Determine the [x, y] coordinate at the center of the cell enclosing the given text.  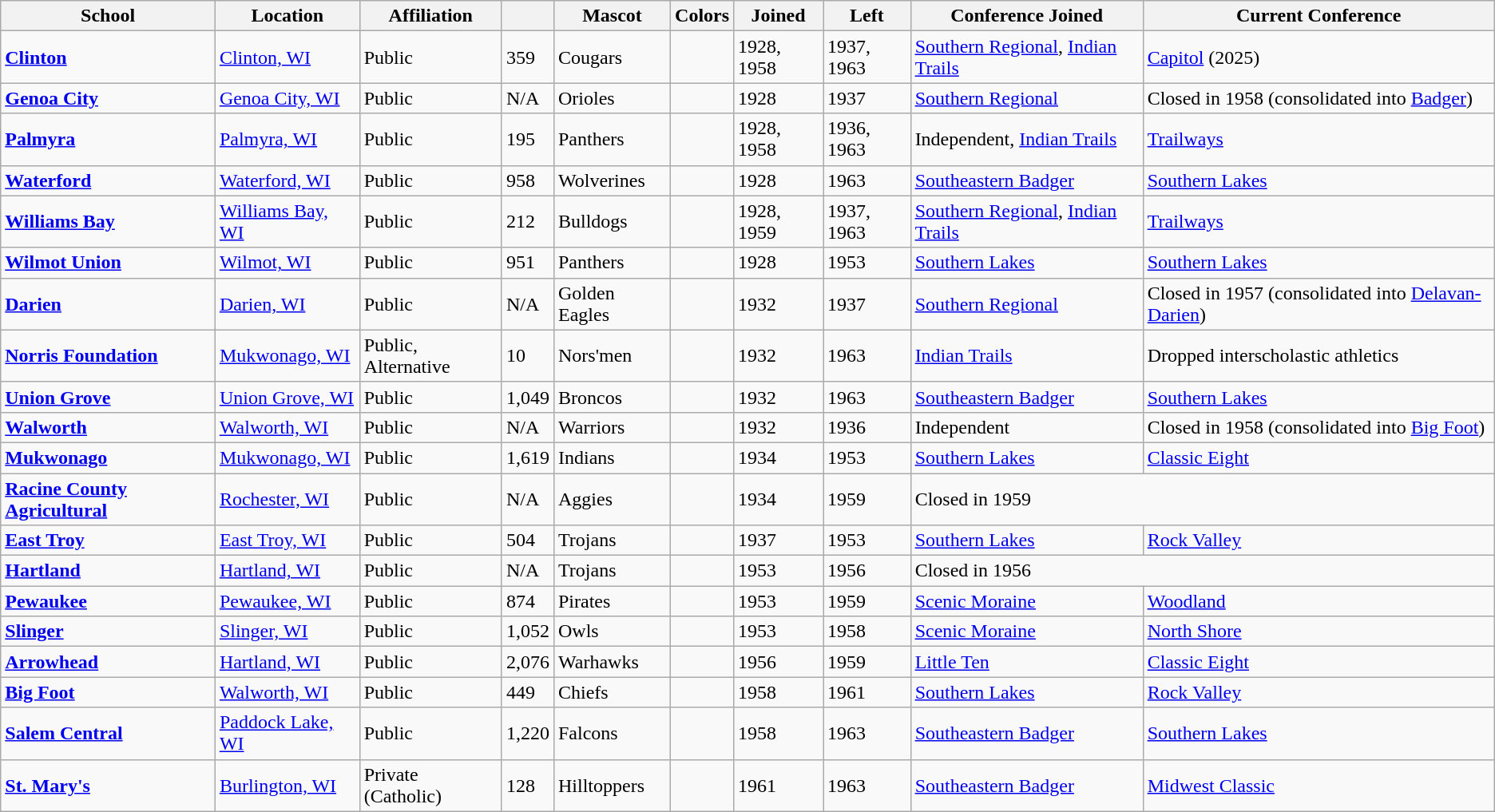
Slinger [109, 632]
Conference Joined [1027, 16]
Indians [612, 457]
Genoa City [109, 98]
504 [527, 541]
Rochester, WI [287, 498]
Burlington, WI [287, 786]
Indian Trails [1027, 356]
East Troy [109, 541]
Capitol (2025) [1319, 57]
Little Ten [1027, 662]
Clinton [109, 57]
Salem Central [109, 733]
359 [527, 57]
Left [867, 16]
Genoa City, WI [287, 98]
Closed in 1959 [1203, 498]
Closed in 1956 [1203, 571]
Location [287, 16]
Palmyra, WI [287, 139]
Racine County Agricultural [109, 498]
Waterford, WI [287, 180]
212 [527, 222]
Bulldogs [612, 222]
Williams Bay, WI [287, 222]
Hilltoppers [612, 786]
1928, 1959 [779, 222]
St. Mary's [109, 786]
1936 [867, 427]
Mascot [612, 16]
Owls [612, 632]
Waterford [109, 180]
Midwest Classic [1319, 786]
Golden Eagles [612, 303]
Closed in 1958 (consolidated into Big Foot) [1319, 427]
North Shore [1319, 632]
1,049 [527, 397]
2,076 [527, 662]
Arrowhead [109, 662]
Joined [779, 16]
951 [527, 263]
East Troy, WI [287, 541]
Norris Foundation [109, 356]
195 [527, 139]
Clinton, WI [287, 57]
Current Conference [1319, 16]
Colors [703, 16]
Broncos [612, 397]
Wolverines [612, 180]
Aggies [612, 498]
Paddock Lake, WI [287, 733]
1936, 1963 [867, 139]
Warriors [612, 427]
Darien [109, 303]
Independent, Indian Trails [1027, 139]
School [109, 16]
Falcons [612, 733]
Dropped interscholastic athletics [1319, 356]
Pewaukee [109, 601]
Public, Alternative [430, 356]
1,220 [527, 733]
874 [527, 601]
Walworth [109, 427]
Slinger, WI [287, 632]
1,619 [527, 457]
Chiefs [612, 692]
Hartland [109, 571]
128 [527, 786]
Cougars [612, 57]
Closed in 1958 (consolidated into Badger) [1319, 98]
Closed in 1957 (consolidated into Delavan-Darien) [1319, 303]
Darien, WI [287, 303]
Pewaukee, WI [287, 601]
Independent [1027, 427]
Union Grove, WI [287, 397]
Pirates [612, 601]
Wilmot Union [109, 263]
10 [527, 356]
Orioles [612, 98]
Williams Bay [109, 222]
Warhawks [612, 662]
1,052 [527, 632]
Affiliation [430, 16]
Union Grove [109, 397]
Woodland [1319, 601]
Wilmot, WI [287, 263]
Private (Catholic) [430, 786]
958 [527, 180]
449 [527, 692]
Nors'men [612, 356]
Palmyra [109, 139]
Big Foot [109, 692]
Mukwonago [109, 457]
